Extract the (x, y) coordinate from the center of the cell holding the provided text.  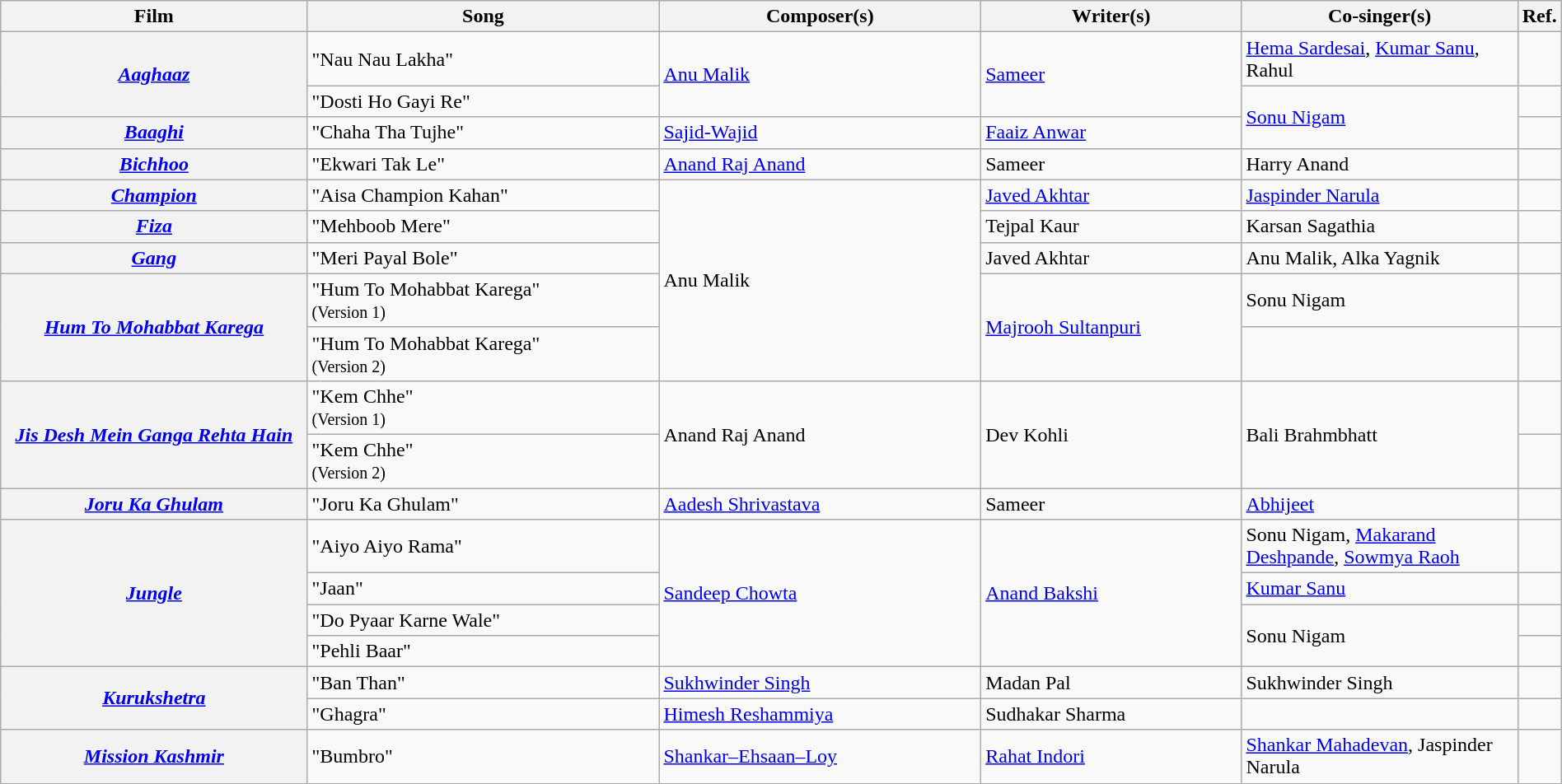
"Hum To Mohabbat Karega"(Version 2) (483, 354)
"Kem Chhe"(Version 2) (483, 461)
Ref. (1539, 16)
Tejpal Kaur (1111, 226)
Sandeep Chowta (821, 593)
Himesh Reshammiya (821, 714)
"Aisa Champion Kahan" (483, 195)
Harry Anand (1379, 164)
Film (154, 16)
"Do Pyaar Karne Wale" (483, 620)
Co-singer(s) (1379, 16)
Aaghaaz (154, 74)
"Jaan" (483, 589)
"Meri Payal Bole" (483, 258)
"Dosti Ho Gayi Re" (483, 101)
"Hum To Mohabbat Karega"(Version 1) (483, 300)
"Ekwari Tak Le" (483, 164)
Aadesh Shrivastava (821, 503)
Sajid-Wajid (821, 133)
Joru Ka Ghulam (154, 503)
Baaghi (154, 133)
Abhijeet (1379, 503)
Jungle (154, 593)
"Aiyo Aiyo Rama" (483, 547)
Hema Sardesai, Kumar Sanu, Rahul (1379, 59)
"Nau Nau Lakha" (483, 59)
Madan Pal (1111, 683)
"Ghagra" (483, 714)
"Mehboob Mere" (483, 226)
Sonu Nigam, Makarand Deshpande, Sowmya Raoh (1379, 547)
Kurukshetra (154, 698)
Mission Kashmir (154, 756)
Shankar Mahadevan, Jaspinder Narula (1379, 756)
Jaspinder Narula (1379, 195)
Dev Kohli (1111, 434)
"Chaha Tha Tujhe" (483, 133)
Writer(s) (1111, 16)
Composer(s) (821, 16)
Anand Bakshi (1111, 593)
"Pehli Baar" (483, 651)
Rahat Indori (1111, 756)
"Ban Than" (483, 683)
Champion (154, 195)
Sudhakar Sharma (1111, 714)
Song (483, 16)
Hum To Mohabbat Karega (154, 327)
Anu Malik, Alka Yagnik (1379, 258)
"Kem Chhe"(Version 1) (483, 407)
Shankar–Ehsaan–Loy (821, 756)
"Bumbro" (483, 756)
Fiza (154, 226)
Kumar Sanu (1379, 589)
"Joru Ka Ghulam" (483, 503)
Jis Desh Mein Ganga Rehta Hain (154, 434)
Karsan Sagathia (1379, 226)
Faaiz Anwar (1111, 133)
Bali Brahmbhatt (1379, 434)
Bichhoo (154, 164)
Gang (154, 258)
Majrooh Sultanpuri (1111, 327)
